Detect which cell encompasses the target text, then output its [X, Y] center coordinate. 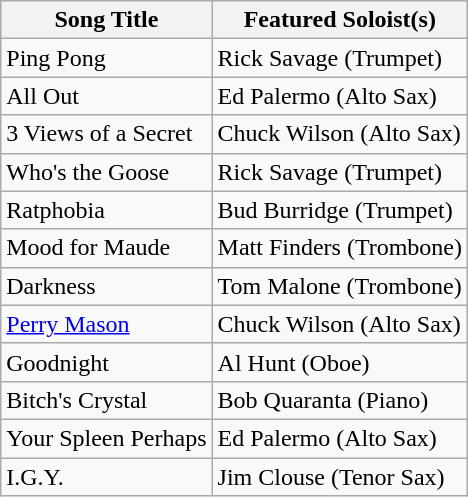
I.G.Y. [106, 477]
Song Title [106, 20]
Matt Finders (Trombone) [340, 248]
Ratphobia [106, 210]
Bud Burridge (Trumpet) [340, 210]
Bob Quaranta (Piano) [340, 400]
3 Views of a Secret [106, 134]
Perry Mason [106, 324]
Ping Pong [106, 58]
Tom Malone (Trombone) [340, 286]
All Out [106, 96]
Featured Soloist(s) [340, 20]
Goodnight [106, 362]
Bitch's Crystal [106, 400]
Who's the Goose [106, 172]
Jim Clouse (Tenor Sax) [340, 477]
Mood for Maude [106, 248]
Darkness [106, 286]
Al Hunt (Oboe) [340, 362]
Your Spleen Perhaps [106, 438]
